From the cell containing the given text, extract its center point as [X, Y] coordinate. 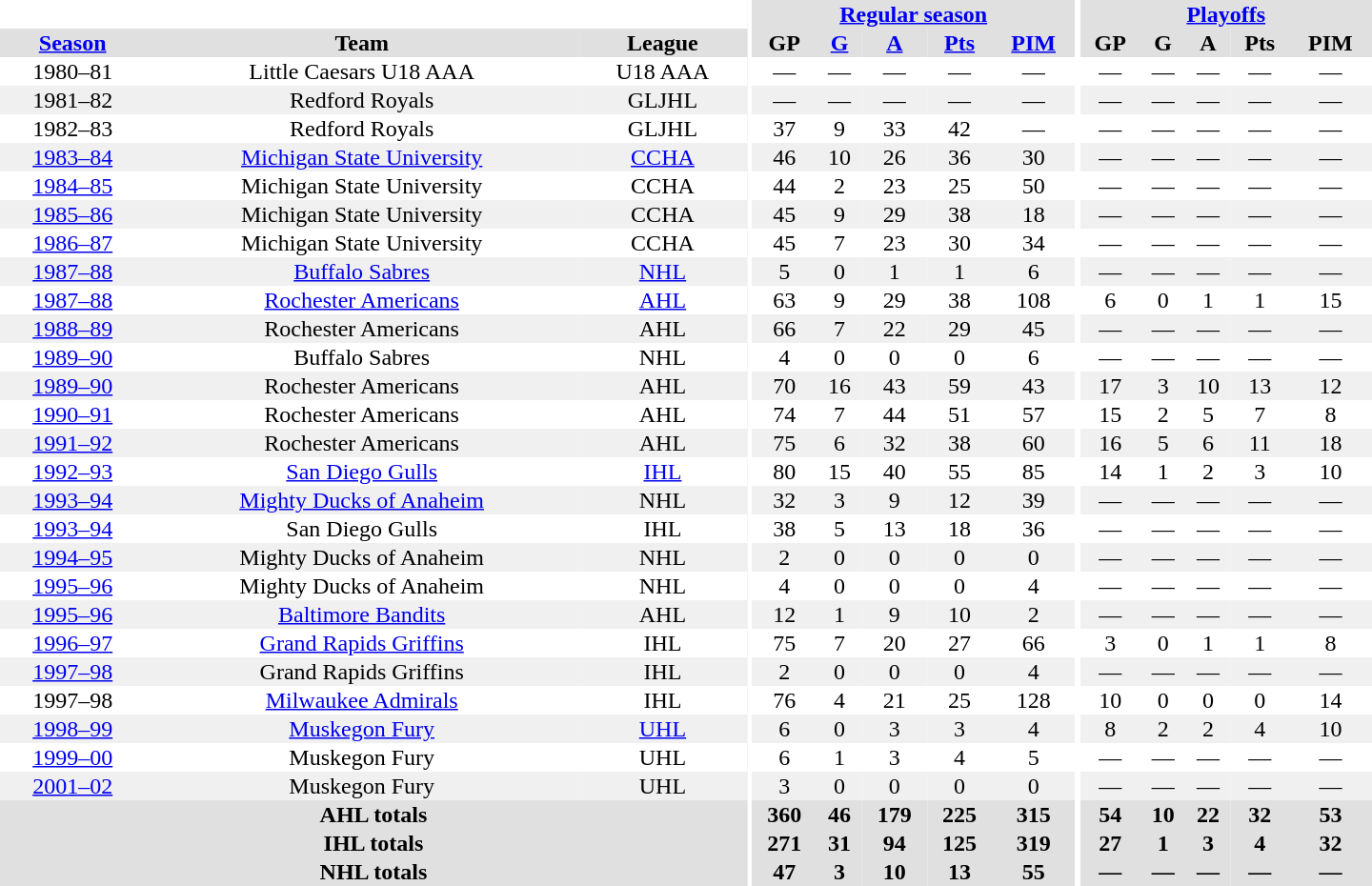
20 [895, 643]
1994–95 [72, 557]
60 [1033, 443]
1990–91 [72, 414]
59 [959, 386]
1985–86 [72, 214]
108 [1033, 300]
1996–97 [72, 643]
17 [1110, 386]
42 [959, 129]
37 [784, 129]
50 [1033, 186]
57 [1033, 414]
34 [1033, 243]
1992–93 [72, 472]
11 [1260, 443]
360 [784, 815]
315 [1033, 815]
Little Caesars U18 AAA [362, 71]
271 [784, 843]
1988–89 [72, 329]
IHL totals [373, 843]
80 [784, 472]
League [663, 43]
AHL totals [373, 815]
51 [959, 414]
1986–87 [72, 243]
319 [1033, 843]
1981–82 [72, 100]
63 [784, 300]
Season [72, 43]
U18 AAA [663, 71]
Regular season [913, 14]
1991–92 [72, 443]
33 [895, 129]
70 [784, 386]
NHL totals [373, 872]
74 [784, 414]
179 [895, 815]
1999–00 [72, 757]
Milwaukee Admirals [362, 700]
1983–84 [72, 157]
40 [895, 472]
128 [1033, 700]
225 [959, 815]
47 [784, 872]
76 [784, 700]
26 [895, 157]
2001–02 [72, 786]
1984–85 [72, 186]
39 [1033, 500]
1982–83 [72, 129]
54 [1110, 815]
85 [1033, 472]
94 [895, 843]
21 [895, 700]
Playoffs [1225, 14]
Team [362, 43]
Baltimore Bandits [362, 614]
125 [959, 843]
1998–99 [72, 729]
31 [838, 843]
53 [1330, 815]
1980–81 [72, 71]
